Extract the (x, y) coordinate from the center of the cell holding the provided text.  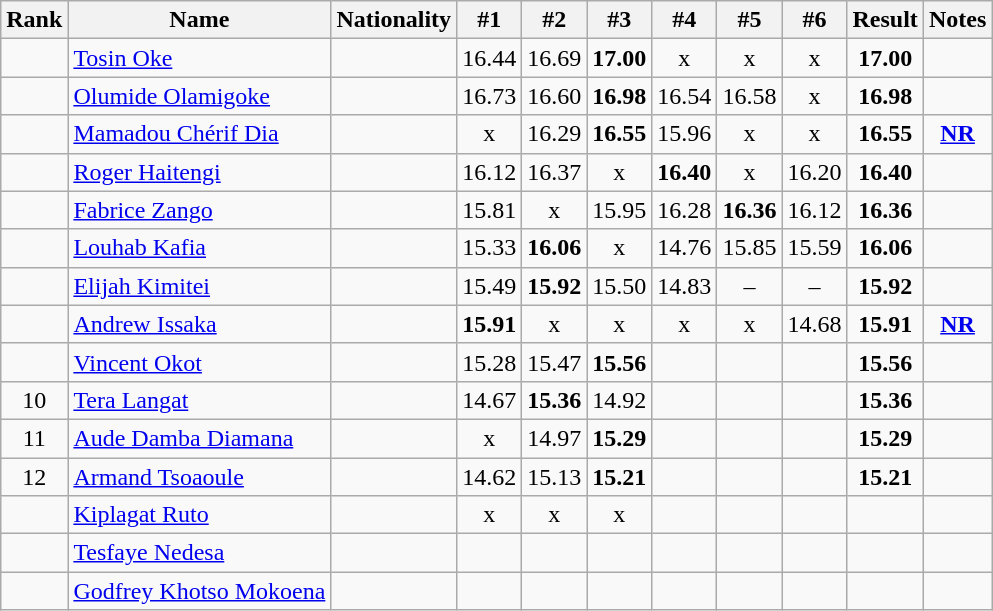
Armand Tsoaoule (200, 477)
16.37 (554, 172)
16.73 (490, 96)
#1 (490, 20)
15.95 (620, 210)
10 (34, 400)
16.58 (750, 96)
Olumide Olamigoke (200, 96)
Roger Haitengi (200, 172)
16.20 (814, 172)
16.44 (490, 58)
15.59 (814, 248)
15.33 (490, 248)
16.69 (554, 58)
14.97 (554, 438)
15.49 (490, 286)
#4 (684, 20)
#3 (620, 20)
Rank (34, 20)
Name (200, 20)
14.83 (684, 286)
Kiplagat Ruto (200, 515)
#2 (554, 20)
15.85 (750, 248)
15.47 (554, 362)
Notes (957, 20)
16.28 (684, 210)
11 (34, 438)
Aude Damba Diamana (200, 438)
Tosin Oke (200, 58)
Andrew Issaka (200, 324)
Louhab Kafia (200, 248)
16.29 (554, 134)
#5 (750, 20)
Elijah Kimitei (200, 286)
14.76 (684, 248)
15.96 (684, 134)
Nationality (394, 20)
Fabrice Zango (200, 210)
16.54 (684, 96)
Tera Langat (200, 400)
12 (34, 477)
15.50 (620, 286)
Mamadou Chérif Dia (200, 134)
14.68 (814, 324)
14.67 (490, 400)
Vincent Okot (200, 362)
14.92 (620, 400)
14.62 (490, 477)
16.60 (554, 96)
#6 (814, 20)
Tesfaye Nedesa (200, 553)
Godfrey Khotso Mokoena (200, 591)
15.28 (490, 362)
15.81 (490, 210)
Result (885, 20)
15.13 (554, 477)
